Identify which cell holds the provided text, then report its [x, y] central coordinate. 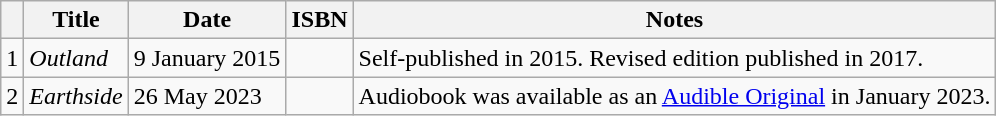
Date [207, 20]
ISBN [320, 20]
Outland [76, 58]
Earthside [76, 96]
9 January 2015 [207, 58]
Notes [674, 20]
2 [12, 96]
Title [76, 20]
Self-published in 2015. Revised edition published in 2017. [674, 58]
1 [12, 58]
26 May 2023 [207, 96]
Audiobook was available as an Audible Original in January 2023. [674, 96]
